Extract the (x, y) coordinate from the center of the cell holding the provided text.  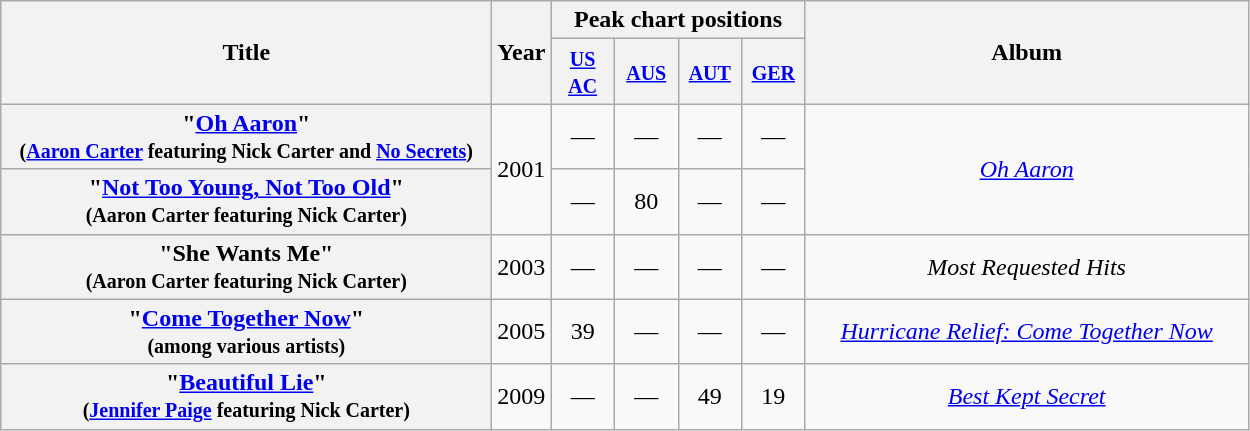
Peak chart positions (678, 20)
"Oh Aaron"(Aaron Carter featuring Nick Carter and No Secrets) (246, 136)
39 (583, 332)
2009 (522, 396)
Most Requested Hits (1026, 266)
Hurricane Relief: Come Together Now (1026, 332)
AUT (710, 72)
19 (774, 396)
80 (646, 202)
"Not Too Young, Not Too Old"(Aaron Carter featuring Nick Carter) (246, 202)
Best Kept Secret (1026, 396)
"Beautiful Lie"(Jennifer Paige featuring Nick Carter) (246, 396)
Album (1026, 52)
2003 (522, 266)
US AC (583, 72)
"She Wants Me"(Aaron Carter featuring Nick Carter) (246, 266)
AUS (646, 72)
Title (246, 52)
2001 (522, 169)
Year (522, 52)
GER (774, 72)
Oh Aaron (1026, 169)
2005 (522, 332)
49 (710, 396)
"Come Together Now"(among various artists) (246, 332)
